Provide the (X, Y) coordinate of the cell's center where the given text is located.  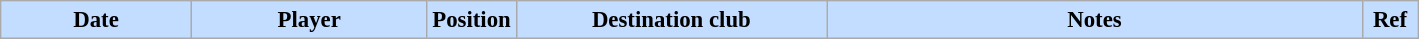
Destination club (672, 20)
Position (472, 20)
Ref (1390, 20)
Date (96, 20)
Notes (1095, 20)
Player (309, 20)
